Find where the given text appears and provide that cell's center as [X, Y] coordinate. 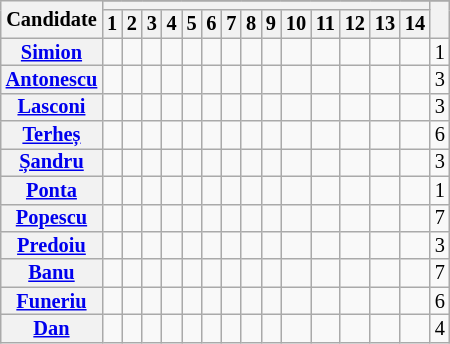
Candidate [52, 18]
2 [132, 24]
9 [271, 24]
10 [296, 24]
Funeriu [52, 301]
Lasconi [52, 107]
14 [415, 24]
Banu [52, 273]
Terheș [52, 135]
Predoiu [52, 245]
Ponta [52, 190]
Dan [52, 328]
Antonescu [52, 79]
12 [355, 24]
8 [251, 24]
13 [385, 24]
11 [326, 24]
Simion [52, 52]
Popescu [52, 218]
Șandru [52, 162]
5 [192, 24]
